Return (X, Y) of the center of cell containing provided text 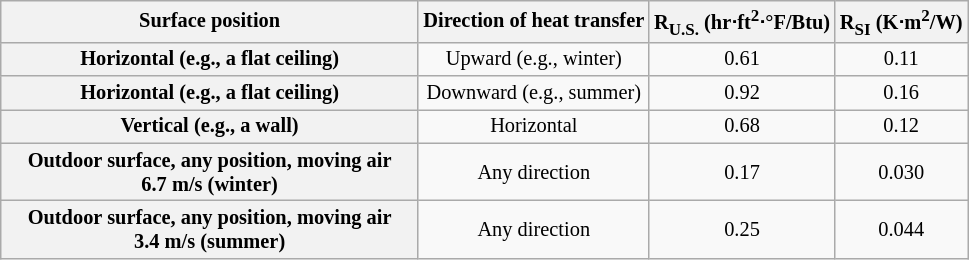
Outdoor surface, any position, moving air 3.4 m/s (summer) (210, 229)
0.044 (902, 229)
Surface position (210, 21)
0.030 (902, 172)
0.11 (902, 59)
Outdoor surface, any position, moving air 6.7 m/s (winter) (210, 172)
0.61 (742, 59)
Upward (e.g., winter) (534, 59)
0.25 (742, 229)
Horizontal (534, 126)
0.17 (742, 172)
0.68 (742, 126)
Downward (e.g., summer) (534, 93)
0.16 (902, 93)
RSI (K⋅m2/W) (902, 21)
0.92 (742, 93)
0.12 (902, 126)
RU.S. (hr⋅ft2⋅°F/Btu) (742, 21)
Vertical (e.g., a wall) (210, 126)
Direction of heat transfer (534, 21)
